Identify which cell holds the provided text, then report its [x, y] central coordinate. 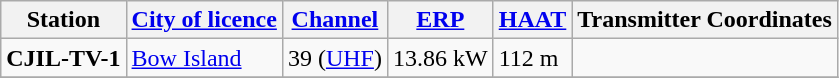
112 m [532, 58]
Transmitter Coordinates [704, 20]
CJIL-TV-1 [64, 58]
13.86 kW [440, 58]
HAAT [532, 20]
Channel [334, 20]
39 (UHF) [334, 58]
City of licence [204, 20]
Station [64, 20]
ERP [440, 20]
Bow Island [204, 58]
